Return the [x, y] coordinate for the center point of the cell that contains the specified text.  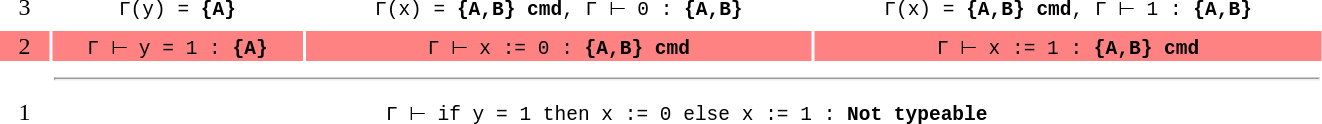
2 [24, 46]
Γ ⊢ x := 1 : {A,B} cmd [1068, 46]
Γ ⊢ x := 0 : {A,B} cmd [559, 46]
Γ ⊢ y = 1 : {A} [177, 46]
